Return (X, Y) of the center of cell containing provided text 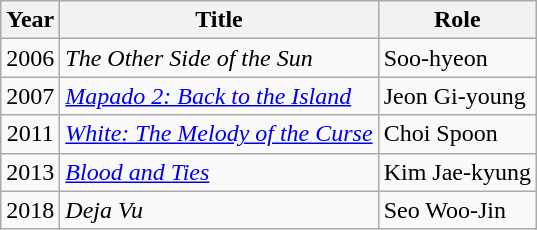
Choi Spoon (457, 134)
The Other Side of the Sun (219, 58)
Blood and Ties (219, 172)
2011 (30, 134)
Kim Jae-kyung (457, 172)
Mapado 2: Back to the Island (219, 96)
Jeon Gi-young (457, 96)
2007 (30, 96)
Year (30, 20)
2013 (30, 172)
2018 (30, 210)
Soo-hyeon (457, 58)
Role (457, 20)
Deja Vu (219, 210)
White: The Melody of the Curse (219, 134)
Title (219, 20)
Seo Woo-Jin (457, 210)
2006 (30, 58)
